Return the (x, y) coordinate for the center point of the cell that contains the specified text.  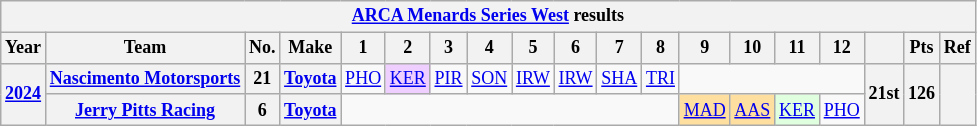
2024 (24, 94)
10 (752, 48)
3 (448, 48)
7 (620, 48)
1 (364, 48)
No. (262, 48)
5 (534, 48)
TRI (661, 78)
AAS (752, 110)
9 (704, 48)
Team (144, 48)
2 (408, 48)
Make (310, 48)
SHA (620, 78)
12 (842, 48)
MAD (704, 110)
21 (262, 78)
Nascimento Motorsports (144, 78)
4 (490, 48)
ARCA Menards Series West results (488, 16)
Pts (922, 48)
21st (884, 94)
8 (661, 48)
Jerry Pitts Racing (144, 110)
11 (798, 48)
SON (490, 78)
Year (24, 48)
PIR (448, 78)
Ref (957, 48)
126 (922, 94)
